Pinpoint the cell where the given text exists, returning its [x, y] midpoint coordinate. 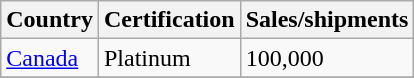
Certification [169, 20]
100,000 [327, 58]
Platinum [169, 58]
Canada [50, 58]
Sales/shipments [327, 20]
Country [50, 20]
